For the text-containing cell, return its midpoint in (x, y) coordinate format. 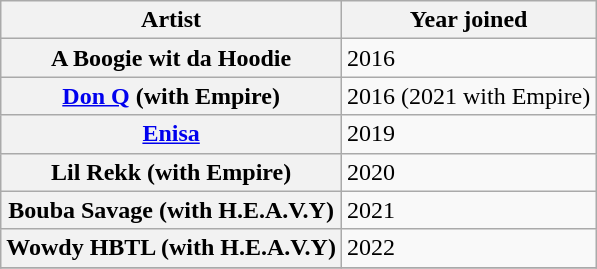
2022 (468, 248)
2016 (468, 58)
A Boogie wit da Hoodie (172, 58)
2019 (468, 134)
Lil Rekk (with Empire) (172, 172)
Year joined (468, 20)
2020 (468, 172)
2021 (468, 210)
Wowdy HBTL (with H.E.A.V.Y) (172, 248)
Enisa (172, 134)
2016 (2021 with Empire) (468, 96)
Artist (172, 20)
Don Q (with Empire) (172, 96)
Bouba Savage (with H.E.A.V.Y) (172, 210)
